Determine the [X, Y] coordinate at the center of the cell enclosing the given text.  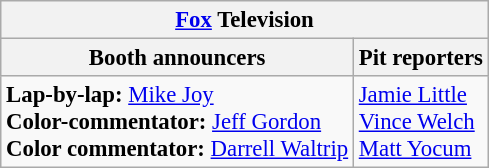
Booth announcers [178, 58]
Lap-by-lap: Mike JoyColor-commentator: Jeff GordonColor commentator: Darrell Waltrip [178, 122]
Jamie LittleVince WelchMatt Yocum [420, 122]
Pit reporters [420, 58]
Fox Television [245, 20]
